Return the [X, Y] coordinate for the center point of the cell that contains the specified text.  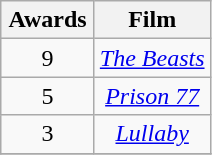
The Beasts [152, 58]
9 [48, 58]
Film [152, 20]
5 [48, 96]
Lullaby [152, 134]
Prison 77 [152, 96]
3 [48, 134]
Awards [48, 20]
